Provide the [X, Y] coordinate of the cell's center where the given text is located.  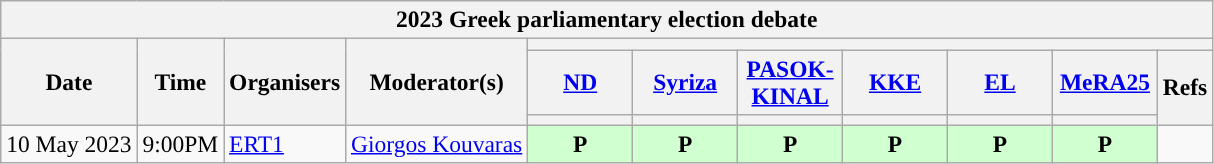
9:00PM [180, 144]
Organisers [285, 82]
Date [69, 82]
2023 Greek parliamentary election debate [607, 19]
EL [1000, 82]
Refs [1184, 87]
Giorgos Kouvaras [437, 144]
10 May 2023 [69, 144]
KKE [896, 82]
Moderator(s) [437, 82]
PASOK-KINAL [790, 82]
Syriza [686, 82]
ERT1 [285, 144]
MeRA25 [1104, 82]
ND [580, 82]
Time [180, 82]
